Pinpoint the cell where the given text exists, returning its (x, y) midpoint coordinate. 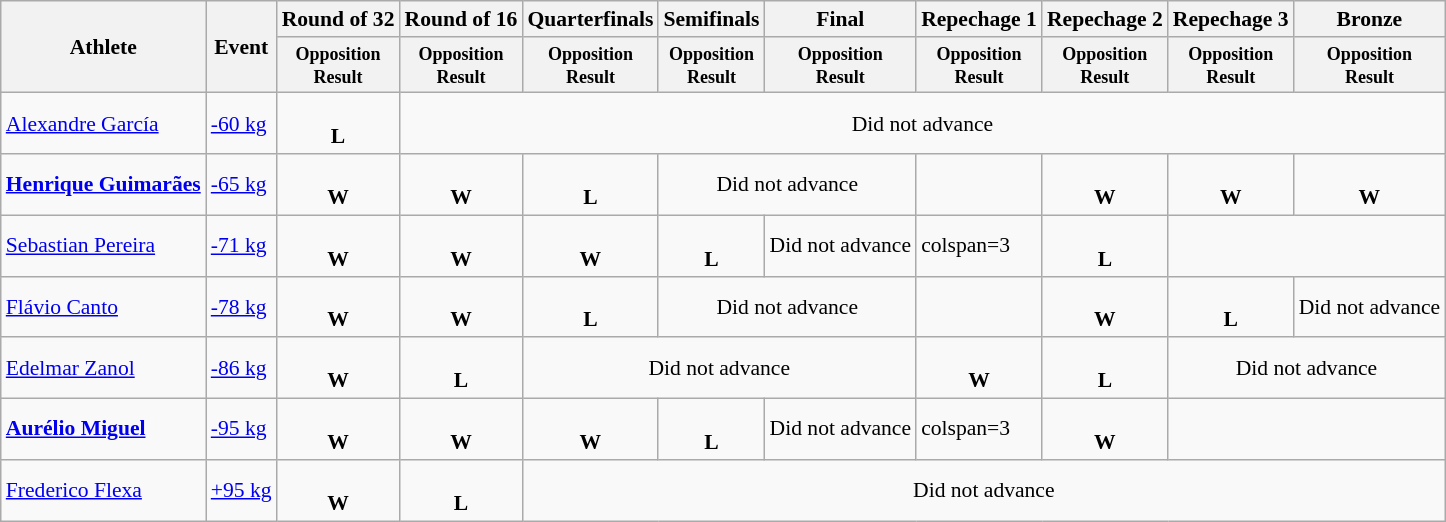
Round of 16 (462, 19)
Bronze (1370, 19)
Aurélio Miguel (104, 430)
Repechage 3 (1231, 19)
Event (242, 47)
-95 kg (242, 430)
Semifinals (711, 19)
Repechage 2 (1105, 19)
Athlete (104, 47)
Repechage 1 (979, 19)
Quarterfinals (590, 19)
-86 kg (242, 368)
-78 kg (242, 306)
-60 kg (242, 124)
Frederico Flexa (104, 490)
-71 kg (242, 246)
+95 kg (242, 490)
Henrique Guimarães (104, 184)
Alexandre García (104, 124)
Round of 32 (338, 19)
Final (841, 19)
Sebastian Pereira (104, 246)
Flávio Canto (104, 306)
Edelmar Zanol (104, 368)
-65 kg (242, 184)
